Search for the cell housing the specified text and yield its [x, y] center coordinate. 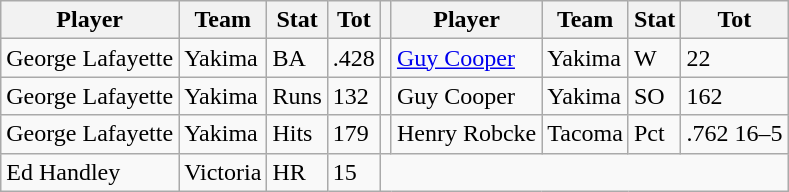
15 [354, 172]
Ed Handley [90, 172]
Pct [654, 134]
Victoria [223, 172]
Henry Robcke [466, 134]
.428 [354, 58]
179 [354, 134]
22 [734, 58]
.762 16–5 [734, 134]
Runs [297, 96]
BA [297, 58]
SO [654, 96]
HR [297, 172]
Tacoma [586, 134]
162 [734, 96]
W [654, 58]
Hits [297, 134]
132 [354, 96]
